Pinpoint the cell where the given text exists, returning its (x, y) midpoint coordinate. 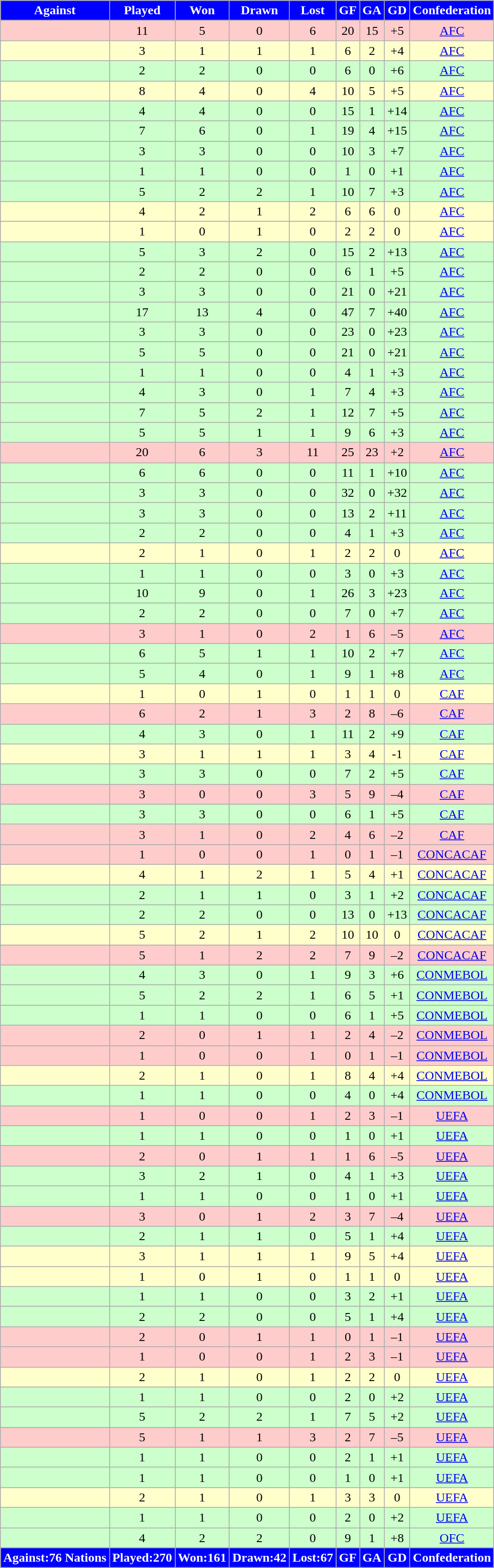
+14 (397, 111)
Against:76 Nations (55, 1558)
-1 (397, 754)
Against (55, 11)
Played (142, 11)
+32 (397, 493)
+10 (397, 473)
Lost (312, 11)
19 (348, 131)
25 (348, 452)
+40 (397, 312)
+9 (397, 734)
Drawn (260, 11)
26 (348, 593)
Played:270 (142, 1558)
17 (142, 312)
Won:161 (203, 1558)
–6 (397, 714)
47 (348, 312)
Drawn:42 (260, 1558)
32 (348, 493)
+15 (397, 131)
OFC (452, 1538)
Lost:67 (312, 1558)
+11 (397, 513)
Won (203, 11)
12 (348, 412)
